Provide the [X, Y] coordinate of the cell's center where the given text is located.  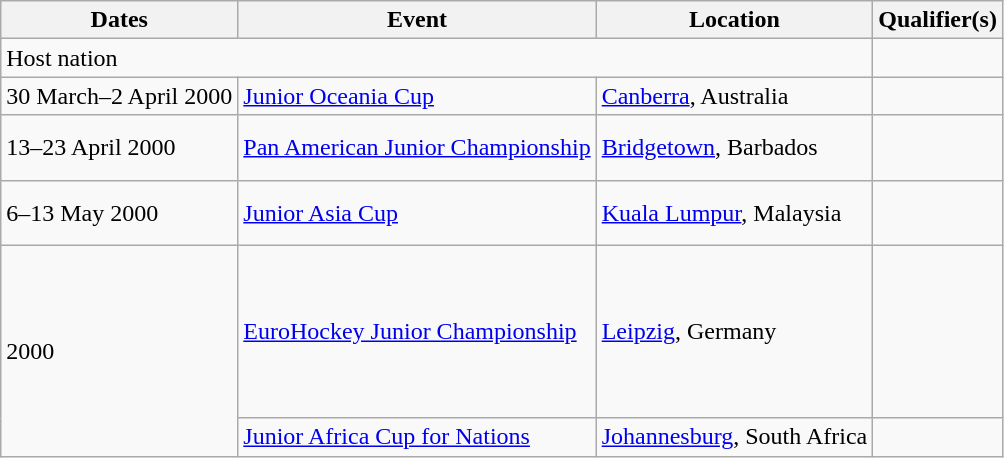
Location [734, 20]
Dates [120, 20]
6–13 May 2000 [120, 212]
Canberra, Australia [734, 96]
13–23 April 2000 [120, 148]
Junior Oceania Cup [417, 96]
EuroHockey Junior Championship [417, 332]
Kuala Lumpur, Malaysia [734, 212]
30 March–2 April 2000 [120, 96]
Host nation [437, 58]
Junior Asia Cup [417, 212]
Junior Africa Cup for Nations [417, 437]
2000 [120, 350]
Johannesburg, South Africa [734, 437]
Leipzig, Germany [734, 332]
Pan American Junior Championship [417, 148]
Event [417, 20]
Bridgetown, Barbados [734, 148]
Qualifier(s) [938, 20]
